Determine the (X, Y) coordinate at the center of the cell enclosing the given text.  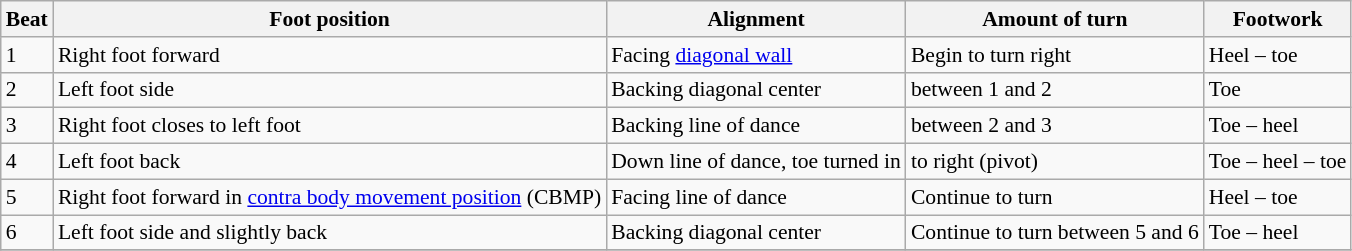
Foot position (330, 19)
Left foot side and slightly back (330, 233)
to right (pivot) (1055, 162)
Down line of dance, toe turned in (756, 162)
Facing line of dance (756, 197)
Right foot closes to left foot (330, 126)
1 (27, 55)
Begin to turn right (1055, 55)
Toe – heel – toe (1278, 162)
4 (27, 162)
Left foot back (330, 162)
5 (27, 197)
Continue to turn between 5 and 6 (1055, 233)
Backing line of dance (756, 126)
Amount of turn (1055, 19)
Toe (1278, 90)
between 1 and 2 (1055, 90)
Right foot forward in contra body movement position (CBMP) (330, 197)
3 (27, 126)
between 2 and 3 (1055, 126)
Left foot side (330, 90)
Alignment (756, 19)
Footwork (1278, 19)
Continue to turn (1055, 197)
2 (27, 90)
Right foot forward (330, 55)
6 (27, 233)
Facing diagonal wall (756, 55)
Beat (27, 19)
